Locate the cell with the specified text and output its (X, Y) center coordinate. 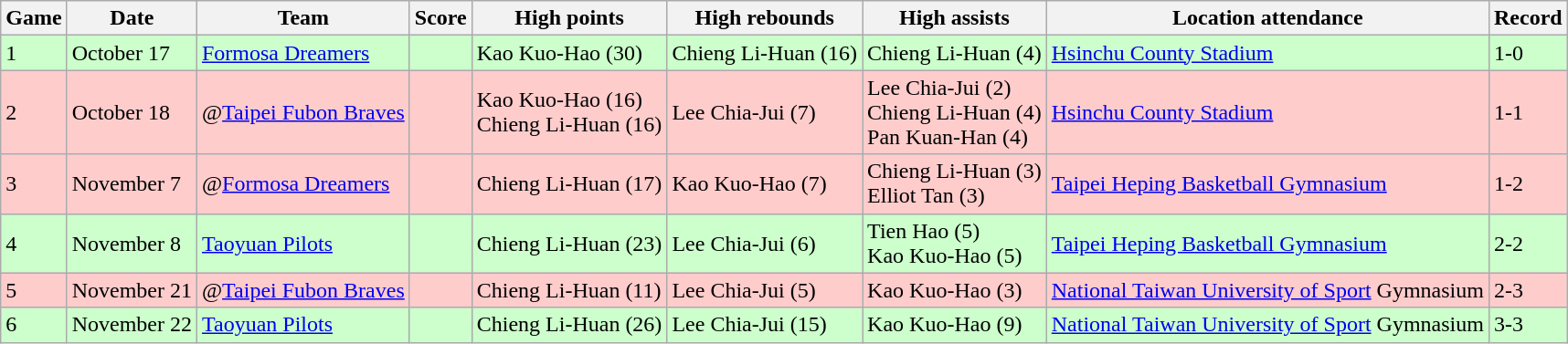
November 8 (132, 243)
3 (34, 184)
Lee Chia-Jui (6) (765, 243)
Kao Kuo-Hao (9) (955, 325)
Chieng Li-Huan (4) (955, 53)
November 7 (132, 184)
5 (34, 290)
1-1 (1528, 112)
Chieng Li-Huan (3)Elliot Tan (3) (955, 184)
1-2 (1528, 184)
Kao Kuo-Hao (7) (765, 184)
Game (34, 18)
6 (34, 325)
Location attendance (1267, 18)
October 17 (132, 53)
2 (34, 112)
Lee Chia-Jui (7) (765, 112)
Team (303, 18)
Lee Chia-Jui (2)Chieng Li-Huan (4)Pan Kuan-Han (4) (955, 112)
Score (440, 18)
October 18 (132, 112)
Date (132, 18)
2-2 (1528, 243)
Chieng Li-Huan (17) (569, 184)
Chieng Li-Huan (11) (569, 290)
November 22 (132, 325)
3-3 (1528, 325)
2-3 (1528, 290)
Chieng Li-Huan (26) (569, 325)
High rebounds (765, 18)
@Formosa Dreamers (303, 184)
November 21 (132, 290)
1 (34, 53)
Chieng Li-Huan (16) (765, 53)
4 (34, 243)
Kao Kuo-Hao (16)Chieng Li-Huan (16) (569, 112)
Tien Hao (5)Kao Kuo-Hao (5) (955, 243)
High assists (955, 18)
1-0 (1528, 53)
Lee Chia-Jui (15) (765, 325)
Formosa Dreamers (303, 53)
Lee Chia-Jui (5) (765, 290)
Record (1528, 18)
Kao Kuo-Hao (30) (569, 53)
High points (569, 18)
Chieng Li-Huan (23) (569, 243)
Kao Kuo-Hao (3) (955, 290)
